Locate the cell with the specified text and output its (x, y) center coordinate. 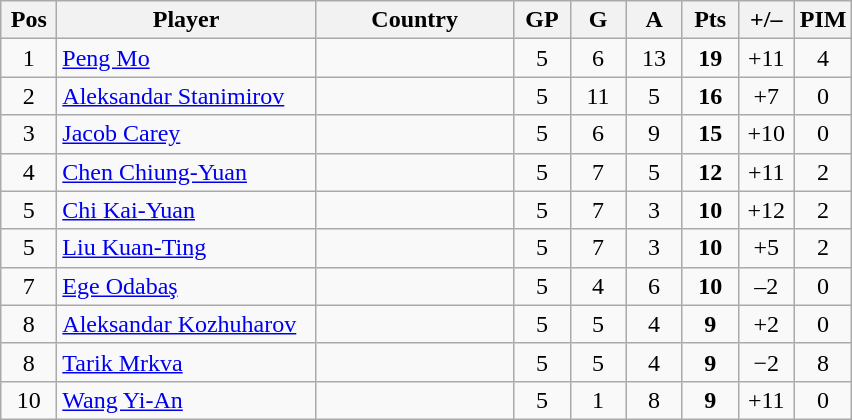
+7 (766, 96)
16 (710, 96)
+5 (766, 248)
Ege Odabaş (186, 286)
+12 (766, 210)
+2 (766, 324)
Aleksandar Stanimirov (186, 96)
PIM (823, 20)
A (654, 20)
12 (710, 172)
Chi Kai-Yuan (186, 210)
Tarik Mrkva (186, 362)
Wang Yi-An (186, 400)
19 (710, 58)
Chen Chiung-Yuan (186, 172)
Player (186, 20)
Aleksandar Kozhuharov (186, 324)
Jacob Carey (186, 134)
+10 (766, 134)
15 (710, 134)
+/– (766, 20)
−2 (766, 362)
GP (542, 20)
Country (414, 20)
Liu Kuan-Ting (186, 248)
Pos (29, 20)
G (598, 20)
13 (654, 58)
Peng Mo (186, 58)
11 (598, 96)
Pts (710, 20)
–2 (766, 286)
